Identify which cell holds the provided text, then report its [x, y] central coordinate. 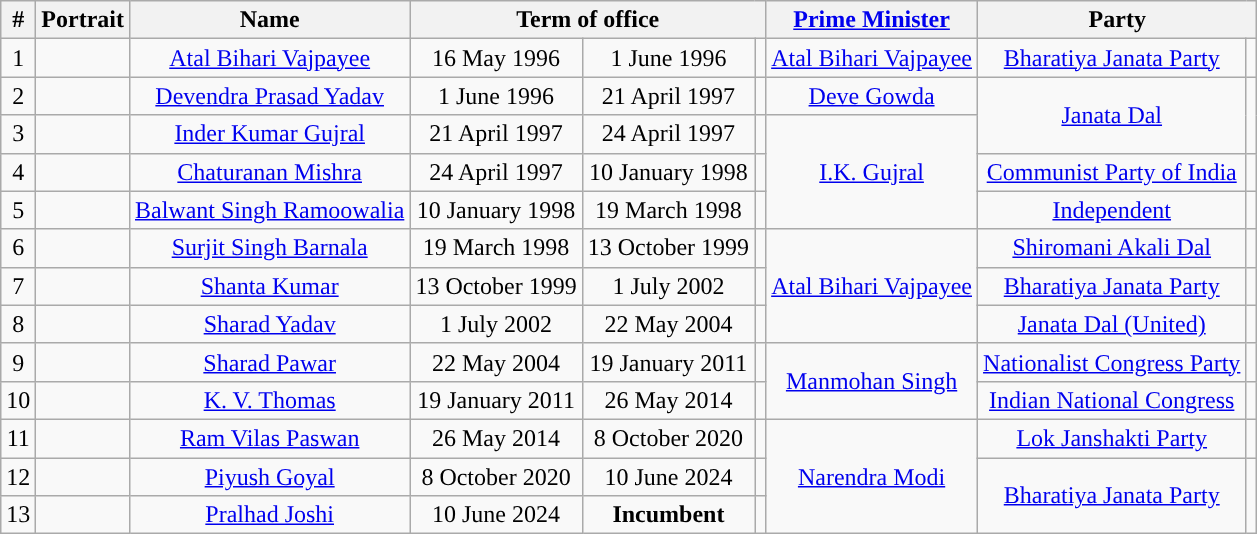
Devendra Prasad Yadav [269, 96]
6 [18, 248]
10 [18, 400]
Inder Kumar Gujral [269, 134]
K. V. Thomas [269, 400]
Narendra Modi [872, 476]
Prime Minister [872, 20]
Communist Party of India [1112, 172]
Shiromani Akali Dal [1112, 248]
16 May 1996 [496, 58]
I.K. Gujral [872, 172]
9 [18, 362]
2 [18, 96]
Surjit Singh Barnala [269, 248]
Sharad Yadav [269, 324]
Sharad Pawar [269, 362]
Lok Janshakti Party [1112, 438]
7 [18, 286]
Janata Dal [1112, 115]
Pralhad Joshi [269, 515]
3 [18, 134]
Name [269, 20]
Incumbent [668, 515]
12 [18, 477]
13 [18, 515]
Portrait [83, 20]
1 [18, 58]
Independent [1112, 210]
Party [1118, 20]
4 [18, 172]
8 [18, 324]
Janata Dal (United) [1112, 324]
11 [18, 438]
5 [18, 210]
Piyush Goyal [269, 477]
Indian National Congress [1112, 400]
Term of office [588, 20]
Ram Vilas Paswan [269, 438]
Manmohan Singh [872, 381]
Shanta Kumar [269, 286]
Balwant Singh Ramoowalia [269, 210]
Chaturanan Mishra [269, 172]
Deve Gowda [872, 96]
Nationalist Congress Party [1112, 362]
# [18, 20]
